For the text-containing cell, return its midpoint in [X, Y] coordinate format. 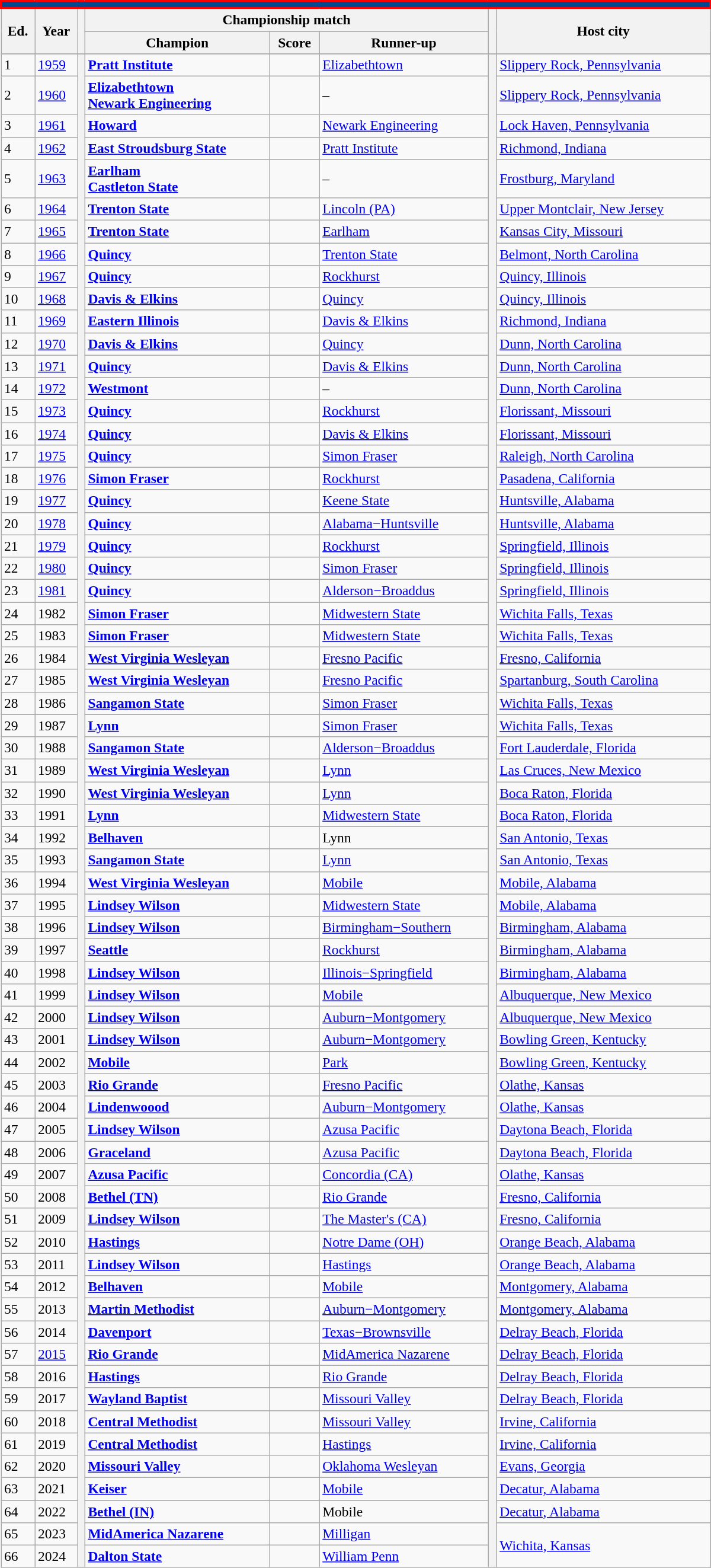
1999 [56, 995]
1960 [56, 95]
Pasadena, California [603, 478]
50 [18, 1197]
2008 [56, 1197]
Earlham [404, 231]
Graceland [177, 1152]
35 [18, 860]
1967 [56, 276]
Illinois−Springfield [404, 972]
32 [18, 793]
Davenport [177, 1331]
2016 [56, 1377]
1971 [56, 366]
1959 [56, 65]
2011 [56, 1264]
36 [18, 883]
1962 [56, 148]
3 [18, 126]
64 [18, 1511]
Score [294, 42]
26 [18, 658]
31 [18, 770]
1974 [56, 433]
Oklahoma Wesleyan [404, 1466]
2013 [56, 1309]
1 [18, 65]
58 [18, 1377]
1994 [56, 883]
27 [18, 681]
2000 [56, 1017]
54 [18, 1286]
Eastern Illinois [177, 321]
17 [18, 456]
East Stroudsburg State [177, 148]
1984 [56, 658]
1993 [56, 860]
46 [18, 1107]
2015 [56, 1354]
66 [18, 1556]
Champion [177, 42]
52 [18, 1242]
40 [18, 972]
Fort Lauderdale, Florida [603, 748]
2014 [56, 1331]
Ed. [18, 31]
Keene State [404, 501]
2007 [56, 1174]
1961 [56, 126]
2021 [56, 1489]
Elizabethtown [404, 65]
1988 [56, 748]
1997 [56, 950]
Elizabethtown Newark Engineering [177, 95]
24 [18, 613]
1966 [56, 254]
1964 [56, 209]
4 [18, 148]
Texas−Brownsville [404, 1331]
Upper Montclair, New Jersey [603, 209]
1981 [56, 590]
2019 [56, 1444]
1965 [56, 231]
Bethel (IN) [177, 1511]
Belmont, North Carolina [603, 254]
14 [18, 388]
37 [18, 905]
1983 [56, 635]
56 [18, 1331]
34 [18, 838]
1992 [56, 838]
2 [18, 95]
Kansas City, Missouri [603, 231]
2010 [56, 1242]
2018 [56, 1422]
10 [18, 299]
8 [18, 254]
1976 [56, 478]
Lincoln (PA) [404, 209]
1975 [56, 456]
60 [18, 1422]
19 [18, 501]
1990 [56, 793]
12 [18, 344]
33 [18, 815]
Notre Dame (OH) [404, 1242]
Park [404, 1062]
29 [18, 726]
2006 [56, 1152]
2017 [56, 1399]
1998 [56, 972]
22 [18, 568]
Host city [603, 31]
11 [18, 321]
2009 [56, 1219]
13 [18, 366]
1973 [56, 411]
Newark Engineering [404, 126]
28 [18, 703]
18 [18, 478]
61 [18, 1444]
1985 [56, 681]
57 [18, 1354]
Concordia (CA) [404, 1174]
2002 [56, 1062]
1991 [56, 815]
Runner-up [404, 42]
1979 [56, 546]
2022 [56, 1511]
7 [18, 231]
15 [18, 411]
Championship match [287, 20]
20 [18, 523]
59 [18, 1399]
43 [18, 1040]
Milligan [404, 1534]
1972 [56, 388]
Year [56, 31]
38 [18, 927]
2005 [56, 1129]
Wayland Baptist [177, 1399]
Evans, Georgia [603, 1466]
41 [18, 995]
Las Cruces, New Mexico [603, 770]
The Master's (CA) [404, 1219]
1977 [56, 501]
55 [18, 1309]
Lock Haven, Pennsylvania [603, 126]
Birmingham−Southern [404, 927]
65 [18, 1534]
Westmont [177, 388]
5 [18, 179]
Seattle [177, 950]
23 [18, 590]
45 [18, 1085]
Frostburg, Maryland [603, 179]
63 [18, 1489]
1996 [56, 927]
Spartanburg, South Carolina [603, 681]
16 [18, 433]
1980 [56, 568]
Keiser [177, 1489]
Raleigh, North Carolina [603, 456]
48 [18, 1152]
1970 [56, 344]
2012 [56, 1286]
2024 [56, 1556]
1969 [56, 321]
2020 [56, 1466]
53 [18, 1264]
49 [18, 1174]
Bethel (TN) [177, 1197]
1987 [56, 726]
Dalton State [177, 1556]
1978 [56, 523]
47 [18, 1129]
2004 [56, 1107]
2003 [56, 1085]
21 [18, 546]
1989 [56, 770]
Lindenwoood [177, 1107]
1982 [56, 613]
1968 [56, 299]
42 [18, 1017]
62 [18, 1466]
9 [18, 276]
Alabama−Huntsville [404, 523]
1963 [56, 179]
Howard [177, 126]
6 [18, 209]
Earlham Castleton State [177, 179]
44 [18, 1062]
2001 [56, 1040]
William Penn [404, 1556]
Wichita, Kansas [603, 1545]
51 [18, 1219]
Martin Methodist [177, 1309]
1986 [56, 703]
2023 [56, 1534]
1995 [56, 905]
30 [18, 748]
39 [18, 950]
25 [18, 635]
